Output the [X, Y] coordinate of the center of the cell containing the given text.  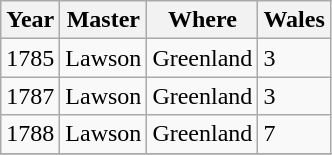
Year [30, 20]
7 [294, 134]
1787 [30, 96]
1788 [30, 134]
Wales [294, 20]
Where [202, 20]
1785 [30, 58]
Master [104, 20]
